Output the [x, y] coordinate of the center of the cell containing the given text.  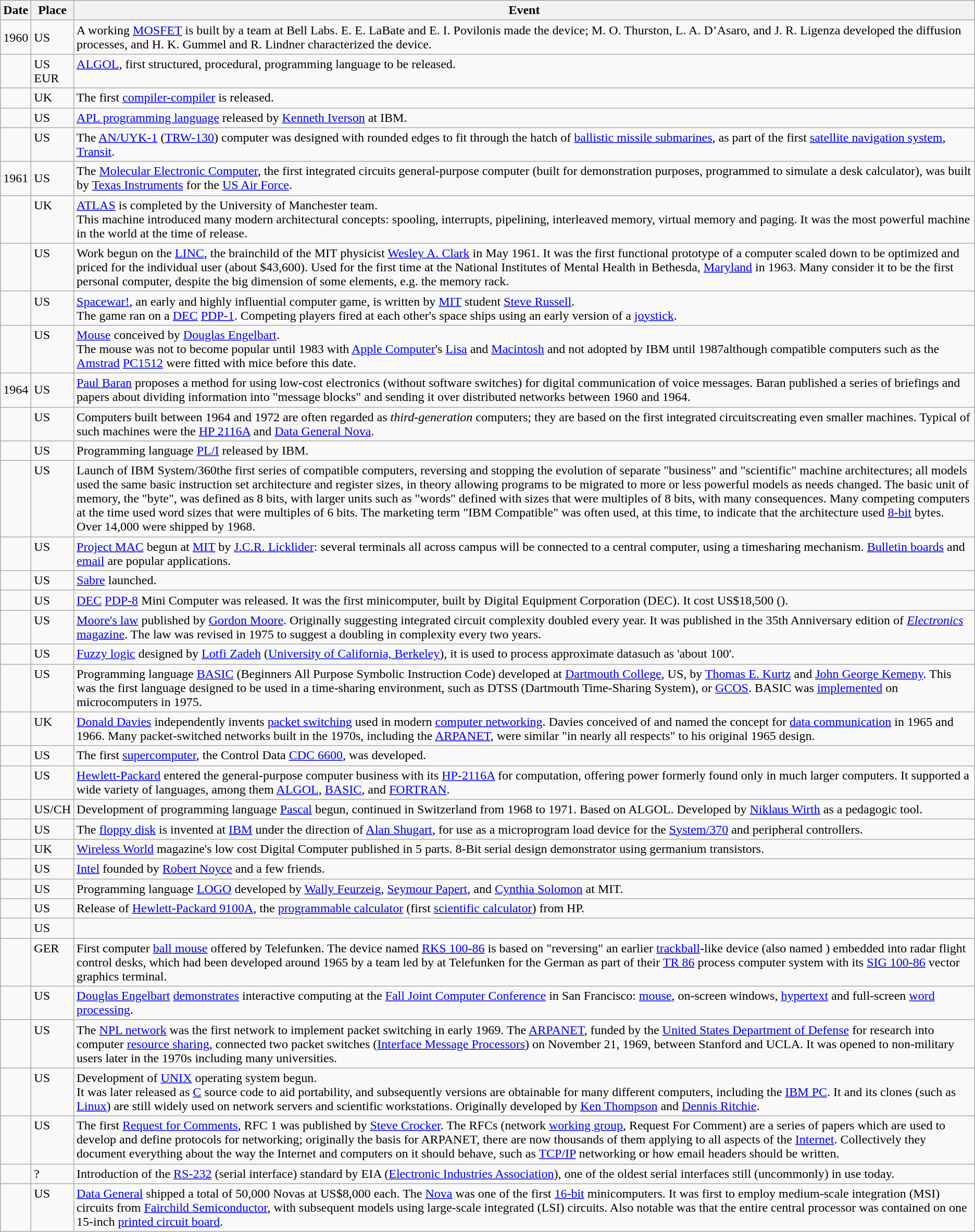
Fuzzy logic designed by Lotfi Zadeh (University of California, Berkeley), it is used to process approximate datasuch as 'about 100'. [524, 654]
ALGOL, first structured, procedural, programming language to be released. [524, 71]
US/CH [53, 809]
Intel founded by Robert Noyce and a few friends. [524, 869]
Release of Hewlett-Packard 9100A, the programmable calculator (first scientific calculator) from HP. [524, 909]
APL programming language released by Kenneth Iverson at IBM. [524, 118]
Event [524, 10]
Date [16, 10]
Wireless World magazine's low cost Digital Computer published in 5 parts. 8-Bit serial design demonstrator using germanium transistors. [524, 849]
GER [53, 962]
Place [53, 10]
1964 [16, 389]
1960 [16, 37]
USEUR [53, 71]
Programming language LOGO developed by Wally Feurzeig, Seymour Papert, and Cynthia Solomon at MIT. [524, 889]
Sabre launched. [524, 581]
The first compiler-compiler is released. [524, 98]
1961 [16, 178]
The first supercomputer, the Control Data CDC 6600, was developed. [524, 756]
? [53, 1174]
DEC PDP-8 Mini Computer was released. It was the first minicomputer, built by Digital Equipment Corporation (DEC). It cost US$18,500 (). [524, 600]
Programming language PL/I released by IBM. [524, 451]
